Extract the (x, y) coordinate from the center of the cell holding the provided text.  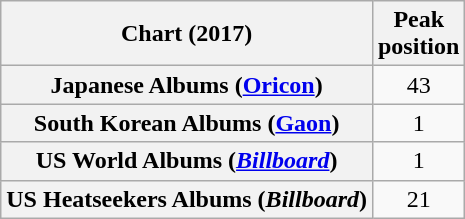
US World Albums (Billboard) (187, 161)
Chart (2017) (187, 34)
Japanese Albums (Oricon) (187, 85)
South Korean Albums (Gaon) (187, 123)
43 (418, 85)
21 (418, 199)
US Heatseekers Albums (Billboard) (187, 199)
Peakposition (418, 34)
